Return (X, Y) of the center of cell containing provided text 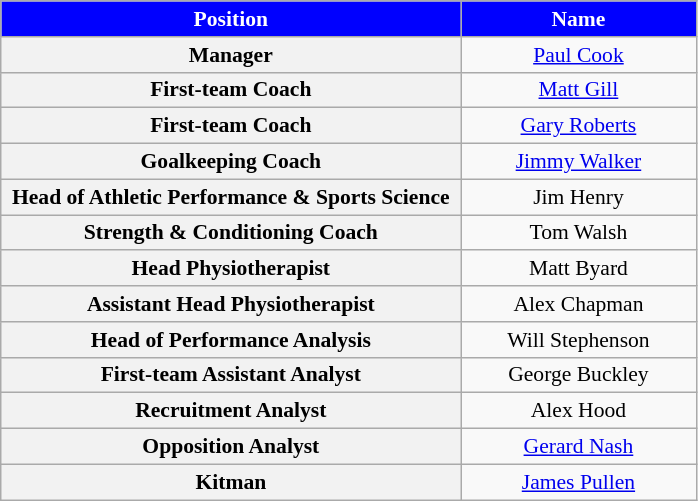
Matt Byard (578, 269)
Matt Gill (578, 90)
Opposition Analyst (231, 447)
Strength & Conditioning Coach (231, 233)
Gerard Nash (578, 447)
Head of Athletic Performance & Sports Science (231, 197)
Name (578, 19)
James Pullen (578, 482)
First-team Assistant Analyst (231, 375)
Tom Walsh (578, 233)
Manager (231, 55)
Paul Cook (578, 55)
Kitman (231, 482)
Jim Henry (578, 197)
George Buckley (578, 375)
Alex Hood (578, 411)
Gary Roberts (578, 126)
Assistant Head Physiotherapist (231, 304)
Recruitment Analyst (231, 411)
Head Physiotherapist (231, 269)
Goalkeeping Coach (231, 162)
Position (231, 19)
Alex Chapman (578, 304)
Jimmy Walker (578, 162)
Head of Performance Analysis (231, 340)
Will Stephenson (578, 340)
